Return [X, Y] of the center of cell containing provided text 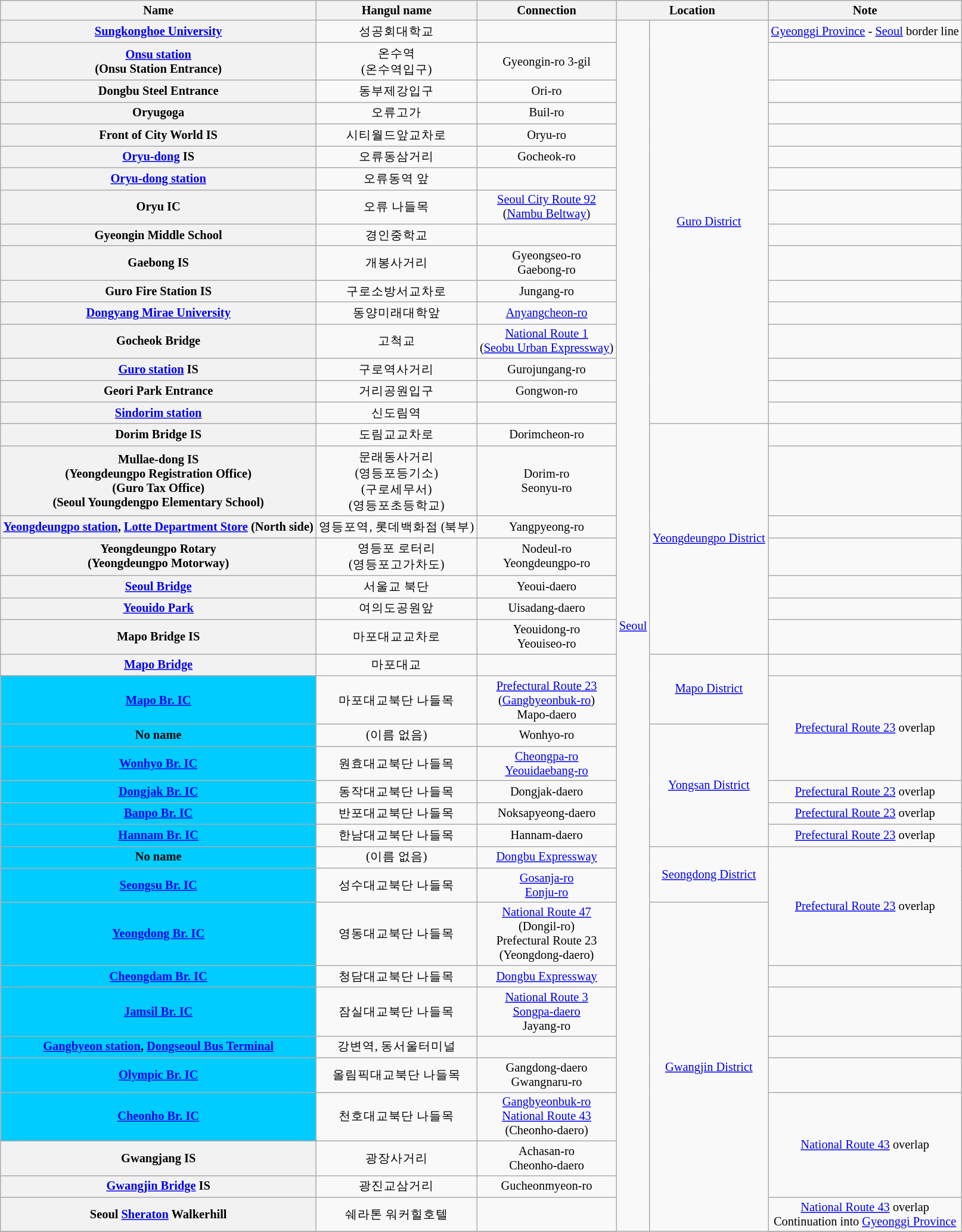
National Route 3Songpa-daeroJayang-ro [547, 1011]
신도림역 [397, 413]
광진교삼거리 [397, 1187]
Oryugoga [159, 113]
고척교 [397, 341]
마포대교 [397, 664]
National Route 1(Seobu Urban Expressway) [547, 341]
Oryu-dong IS [159, 156]
거리공원입구 [397, 391]
Hannam Br. IC [159, 835]
Gosanja-roEonju-ro [547, 885]
마포대교교차로 [397, 636]
Noksapyeong-daero [547, 813]
Guro Fire Station IS [159, 291]
Geori Park Entrance [159, 391]
Uisadang-daero [547, 608]
Yeongdeungpo District [709, 538]
Jungang-ro [547, 291]
오류동삼거리 [397, 156]
동부제강입구 [397, 91]
Yeongdeungpo Rotary(Yeongdeungpo Motorway) [159, 556]
Hangul name [397, 10]
Cheonho Br. IC [159, 1116]
원효대교북단 나들목 [397, 763]
Gyeongseo-roGaebong-ro [547, 263]
Oryu IC [159, 207]
Mapo Br. IC [159, 700]
쉐라톤 워커힐호텔 [397, 1214]
동작대교북단 나들목 [397, 792]
Gucheonmyeon-ro [547, 1187]
구로소방서교차로 [397, 291]
성수대교북단 나들목 [397, 885]
영등포역, 롯데백화점 (북부) [397, 527]
Yangpyeong-ro [547, 527]
광장사거리 [397, 1158]
마포대교북단 나들목 [397, 700]
Name [159, 10]
Sindorim station [159, 413]
Gangbyeonbuk-roNational Route 43(Cheonho-daero) [547, 1116]
Gongwon-ro [547, 391]
Guro District [709, 222]
온수역(온수역입구) [397, 61]
Banpo Br. IC [159, 813]
Anyangcheon-ro [547, 312]
청담대교북단 나들목 [397, 977]
Gocheok-ro [547, 156]
Prefectural Route 23(Gangbyeonbuk-ro)Mapo-daero [547, 700]
Gangbyeon station, Dongseoul Bus Terminal [159, 1047]
Wonhyo Br. IC [159, 763]
Gwangjang IS [159, 1158]
Buil-ro [547, 113]
Dongjak-daero [547, 792]
Note [865, 10]
Dongyang Mirae University [159, 312]
Oryu-ro [547, 135]
오류 나들목 [397, 207]
Cheongpa-roYeouidaebang-ro [547, 763]
Dongjak Br. IC [159, 792]
Wonhyo-ro [547, 735]
Oryu-dong station [159, 179]
Gyeongin-ro 3-gil [547, 61]
올림픽대교북단 나들목 [397, 1075]
Onsu station(Onsu Station Entrance) [159, 61]
Mapo Bridge IS [159, 636]
Jamsil Br. IC [159, 1011]
영동대교북단 나들목 [397, 934]
Seoul [633, 626]
Mapo Bridge [159, 664]
반포대교북단 나들목 [397, 813]
서울교 북단 [397, 587]
Seoul City Route 92(Nambu Beltway) [547, 207]
문래동사거리(영등포등기소)(구로세무서)(영등포초등학교) [397, 481]
한남대교북단 나들목 [397, 835]
여의도공원앞 [397, 608]
Gyeongin Middle School [159, 235]
Gyeonggi Province - Seoul border line [865, 31]
동양미래대학앞 [397, 312]
Yeouido Park [159, 608]
Dorim Bridge IS [159, 434]
Dorimcheon-ro [547, 434]
Front of City World IS [159, 135]
Hannam-daero [547, 835]
Seongdong District [709, 874]
오류동역 앞 [397, 179]
Yongsan District [709, 785]
Ori-ro [547, 91]
강변역, 동서울터미널 [397, 1047]
Yeongdong Br. IC [159, 934]
Gurojungang-ro [547, 370]
시티월드앞교차로 [397, 135]
잠실대교북단 나들목 [397, 1011]
National Route 43 overlap [865, 1144]
Location [693, 10]
오류고가 [397, 113]
Olympic Br. IC [159, 1075]
Dorim-roSeonyu-ro [547, 481]
천호대교북단 나들목 [397, 1116]
영등포 로터리(영등포고가차도) [397, 556]
Gwangjin Bridge IS [159, 1187]
Gwangjin District [709, 1067]
도림교교차로 [397, 434]
Nodeul-roYeongdeungpo-ro [547, 556]
Yeoui-daero [547, 587]
Gangdong-daeroGwangnaru-ro [547, 1075]
Dongbu Steel Entrance [159, 91]
Gocheok Bridge [159, 341]
Cheongdam Br. IC [159, 977]
Gaebong IS [159, 263]
National Route 47(Dongil-ro)Prefectural Route 23(Yeongdong-daero) [547, 934]
Mapo District [709, 689]
Seoul Bridge [159, 587]
Guro station IS [159, 370]
성공회대학교 [397, 31]
Yeouidong-roYeouiseo-ro [547, 636]
Sungkonghoe University [159, 31]
Mullae-dong IS(Yeongdeungpo Registration Office)(Guro Tax Office)(Seoul Youngdengpo Elementary School) [159, 481]
Yeongdeungpo station, Lotte Department Store (North side) [159, 527]
개봉사거리 [397, 263]
Seoul Sheraton Walkerhill [159, 1214]
Seongsu Br. IC [159, 885]
경인중학교 [397, 235]
Achasan-roCheonho-daero [547, 1158]
구로역사거리 [397, 370]
Connection [547, 10]
National Route 43 overlapContinuation into Gyeonggi Province [865, 1214]
